For the text-containing cell, return its midpoint in [X, Y] coordinate format. 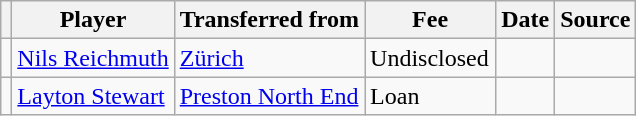
Date [526, 20]
Fee [430, 20]
Undisclosed [430, 58]
Player [93, 20]
Zürich [269, 58]
Loan [430, 96]
Transferred from [269, 20]
Layton Stewart [93, 96]
Source [596, 20]
Nils Reichmuth [93, 58]
Preston North End [269, 96]
